Capture the cell that displays the provided text and extract its (x, y) central coordinate. 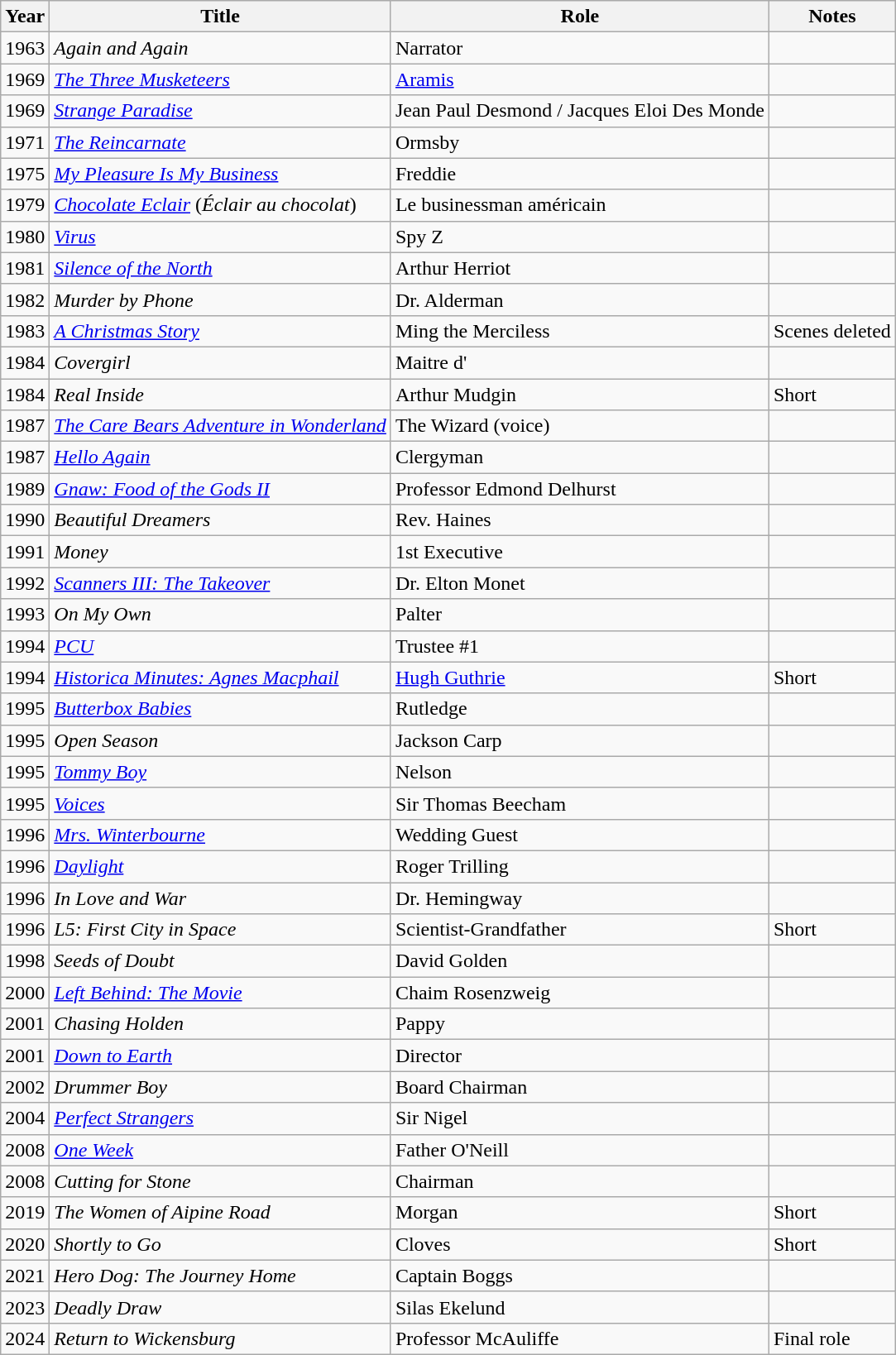
Role (579, 17)
Butterbox Babies (220, 709)
2023 (25, 1307)
Notes (832, 17)
Hello Again (220, 457)
Historica Minutes: Agnes Macphail (220, 677)
Left Behind: The Movie (220, 993)
1991 (25, 552)
2002 (25, 1087)
Title (220, 17)
Real Inside (220, 395)
Scientist-Grandfather (579, 930)
Morgan (579, 1213)
Perfect Strangers (220, 1118)
1971 (25, 142)
1993 (25, 615)
Ming the Merciless (579, 331)
1980 (25, 237)
Chairman (579, 1181)
1963 (25, 48)
1992 (25, 583)
Beautiful Dreamers (220, 520)
Arthur Mudgin (579, 395)
Clergyman (579, 457)
Palter (579, 615)
1981 (25, 268)
1st Executive (579, 552)
One Week (220, 1150)
2021 (25, 1276)
1989 (25, 489)
1982 (25, 299)
Jackson Carp (579, 740)
Hero Dog: The Journey Home (220, 1276)
1975 (25, 174)
Mrs. Winterbourne (220, 835)
Chocolate Eclair (Éclair au chocolat) (220, 205)
Freddie (579, 174)
Tommy Boy (220, 772)
Spy Z (579, 237)
The Reincarnate (220, 142)
In Love and War (220, 898)
1998 (25, 961)
Maitre d' (579, 362)
Nelson (579, 772)
Pappy (579, 1024)
PCU (220, 646)
Strange Paradise (220, 111)
1979 (25, 205)
L5: First City in Space (220, 930)
Money (220, 552)
Voices (220, 803)
2020 (25, 1244)
2019 (25, 1213)
Hugh Guthrie (579, 677)
Rutledge (579, 709)
Cloves (579, 1244)
Captain Boggs (579, 1276)
Daylight (220, 866)
Silas Ekelund (579, 1307)
Down to Earth (220, 1056)
2004 (25, 1118)
2000 (25, 993)
Sir Nigel (579, 1118)
David Golden (579, 961)
Virus (220, 237)
Dr. Alderman (579, 299)
Murder by Phone (220, 299)
Arthur Herriot (579, 268)
Le businessman américain (579, 205)
The Care Bears Adventure in Wonderland (220, 426)
Dr. Elton Monet (579, 583)
Seeds of Doubt (220, 961)
Year (25, 17)
Professor Edmond Delhurst (579, 489)
2024 (25, 1338)
A Christmas Story (220, 331)
Return to Wickensburg (220, 1338)
Sir Thomas Beecham (579, 803)
Again and Again (220, 48)
On My Own (220, 615)
Wedding Guest (579, 835)
Silence of the North (220, 268)
Narrator (579, 48)
Jean Paul Desmond / Jacques Eloi Des Monde (579, 111)
Rev. Haines (579, 520)
1990 (25, 520)
Trustee #1 (579, 646)
Aramis (579, 79)
Board Chairman (579, 1087)
Deadly Draw (220, 1307)
Shortly to Go (220, 1244)
Scanners III: The Takeover (220, 583)
The Three Musketeers (220, 79)
Professor McAuliffe (579, 1338)
Covergirl (220, 362)
The Women of Aipine Road (220, 1213)
Scenes deleted (832, 331)
The Wizard (voice) (579, 426)
Gnaw: Food of the Gods II (220, 489)
Final role (832, 1338)
My Pleasure Is My Business (220, 174)
Director (579, 1056)
Chasing Holden (220, 1024)
Drummer Boy (220, 1087)
Chaim Rosenzweig (579, 993)
Ormsby (579, 142)
Roger Trilling (579, 866)
1983 (25, 331)
Cutting for Stone (220, 1181)
Open Season (220, 740)
Father O'Neill (579, 1150)
Dr. Hemingway (579, 898)
